Pinpoint the cell where the given text exists, returning its [x, y] midpoint coordinate. 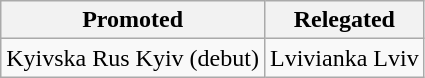
Relegated [344, 20]
Kyivska Rus Kyiv (debut) [133, 58]
Promoted [133, 20]
Lvivianka Lviv [344, 58]
